For the text-containing cell, return its midpoint in (X, Y) coordinate format. 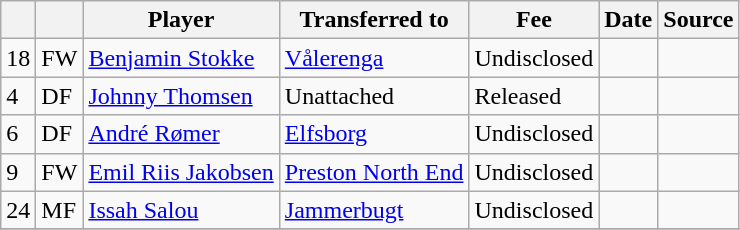
Jammerbugt (374, 210)
9 (18, 172)
18 (18, 58)
Fee (534, 20)
MF (60, 210)
Vålerenga (374, 58)
Johnny Thomsen (181, 96)
Transferred to (374, 20)
24 (18, 210)
4 (18, 96)
Benjamin Stokke (181, 58)
Preston North End (374, 172)
Emil Riis Jakobsen (181, 172)
Date (628, 20)
Unattached (374, 96)
Source (698, 20)
Issah Salou (181, 210)
6 (18, 134)
Elfsborg (374, 134)
André Rømer (181, 134)
Released (534, 96)
Player (181, 20)
